Extract the [X, Y] coordinate from the center of the cell holding the provided text.  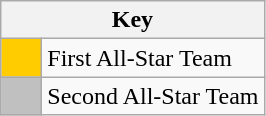
Second All-Star Team [153, 96]
First All-Star Team [153, 58]
Key [132, 20]
